From the cell containing the given text, extract its center point as [x, y] coordinate. 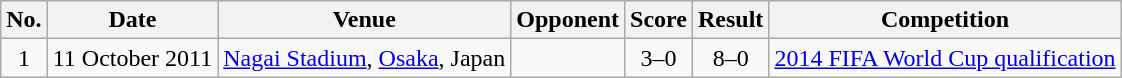
Opponent [568, 20]
No. [24, 20]
Venue [364, 20]
Nagai Stadium, Osaka, Japan [364, 58]
Score [659, 20]
3–0 [659, 58]
1 [24, 58]
2014 FIFA World Cup qualification [945, 58]
8–0 [730, 58]
Date [132, 20]
11 October 2011 [132, 58]
Competition [945, 20]
Result [730, 20]
